Search for the cell housing the specified text and yield its (X, Y) center coordinate. 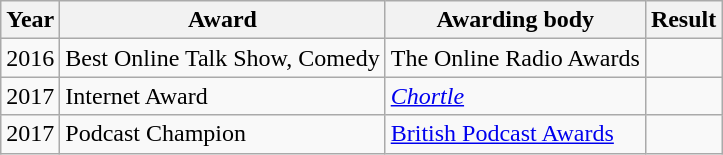
2016 (30, 58)
Internet Award (222, 96)
Result (683, 20)
Chortle (515, 96)
British Podcast Awards (515, 134)
Year (30, 20)
Award (222, 20)
Best Online Talk Show, Comedy (222, 58)
The Online Radio Awards (515, 58)
Podcast Champion (222, 134)
Awarding body (515, 20)
